Search for the cell housing the specified text and yield its (X, Y) center coordinate. 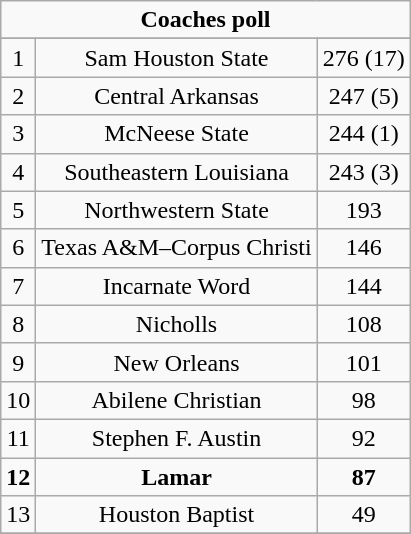
Southeastern Louisiana (176, 172)
Coaches poll (206, 20)
144 (364, 286)
10 (18, 400)
92 (364, 438)
98 (364, 400)
193 (364, 210)
4 (18, 172)
9 (18, 362)
3 (18, 134)
244 (1) (364, 134)
5 (18, 210)
Sam Houston State (176, 58)
6 (18, 248)
New Orleans (176, 362)
11 (18, 438)
Texas A&M–Corpus Christi (176, 248)
101 (364, 362)
Central Arkansas (176, 96)
7 (18, 286)
Stephen F. Austin (176, 438)
Lamar (176, 477)
1 (18, 58)
243 (3) (364, 172)
13 (18, 515)
146 (364, 248)
Incarnate Word (176, 286)
276 (17) (364, 58)
2 (18, 96)
87 (364, 477)
Houston Baptist (176, 515)
Nicholls (176, 324)
108 (364, 324)
49 (364, 515)
247 (5) (364, 96)
12 (18, 477)
8 (18, 324)
Northwestern State (176, 210)
McNeese State (176, 134)
Abilene Christian (176, 400)
